Provide the (X, Y) coordinate of the cell's center where the given text is located.  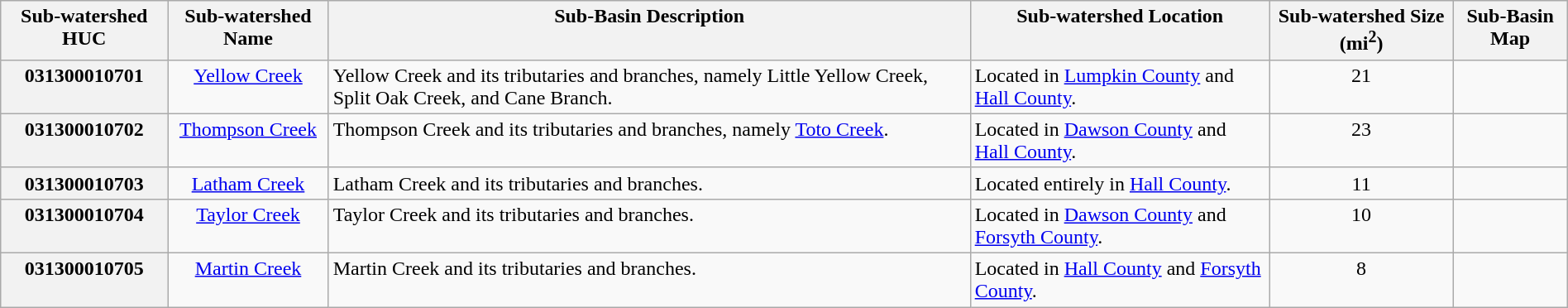
Sub-watershed Name (248, 31)
Located in Dawson County and Hall County. (1120, 141)
Thompson Creek and its tributaries and branches, namely Toto Creek. (649, 141)
Sub-Basin Map (1510, 31)
Located in Lumpkin County and Hall County. (1120, 86)
Thompson Creek (248, 141)
Sub-watershed Size (mi2) (1361, 31)
Taylor Creek (248, 225)
031300010701 (84, 86)
Sub-watershed HUC (84, 31)
Located in Dawson County and Forsyth County. (1120, 225)
Latham Creek (248, 183)
Martin Creek (248, 280)
Yellow Creek and its tributaries and branches, namely Little Yellow Creek, Split Oak Creek, and Cane Branch. (649, 86)
Yellow Creek (248, 86)
23 (1361, 141)
Located in Hall County and Forsyth County. (1120, 280)
21 (1361, 86)
031300010702 (84, 141)
11 (1361, 183)
8 (1361, 280)
031300010705 (84, 280)
Sub-watershed Location (1120, 31)
Located entirely in Hall County. (1120, 183)
Latham Creek and its tributaries and branches. (649, 183)
Martin Creek and its tributaries and branches. (649, 280)
031300010703 (84, 183)
031300010704 (84, 225)
10 (1361, 225)
Taylor Creek and its tributaries and branches. (649, 225)
Sub-Basin Description (649, 31)
